Find where the given text appears and provide that cell's center as (X, Y) coordinate. 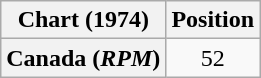
Chart (1974) (84, 20)
Position (213, 20)
Canada (RPM) (84, 58)
52 (213, 58)
